Capture the cell that displays the provided text and extract its (X, Y) central coordinate. 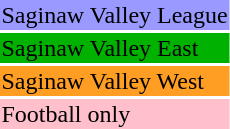
Saginaw Valley West (114, 81)
Football only (114, 114)
Saginaw Valley League (114, 15)
Saginaw Valley East (114, 48)
